Output the [x, y] coordinate of the center of the cell containing the given text.  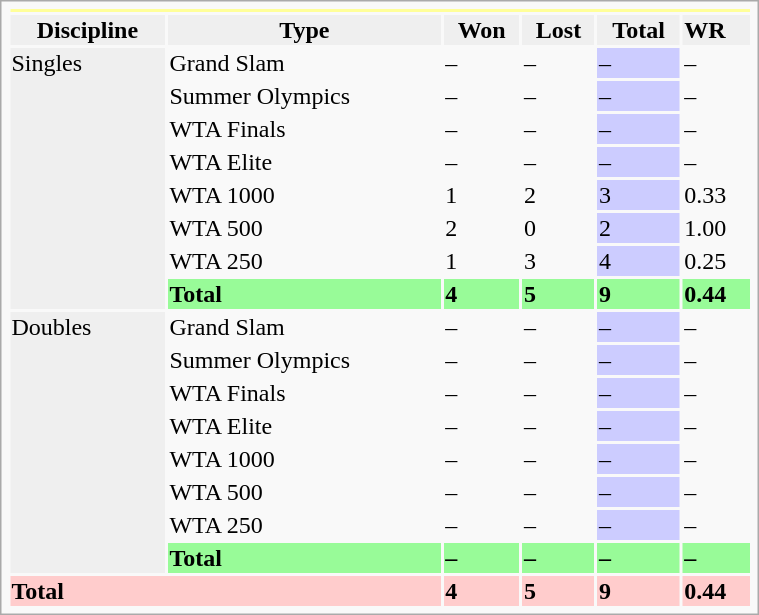
Lost [559, 30]
0.33 [716, 195]
WR [716, 30]
Singles [88, 178]
Doubles [88, 442]
Type [304, 30]
Won [482, 30]
1.00 [716, 228]
Discipline [88, 30]
0.25 [716, 261]
0 [559, 228]
